Pinpoint the cell where the given text exists, returning its (X, Y) midpoint coordinate. 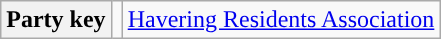
Party key (56, 20)
Havering Residents Association (281, 20)
